Locate the cell with the specified text and output its [X, Y] center coordinate. 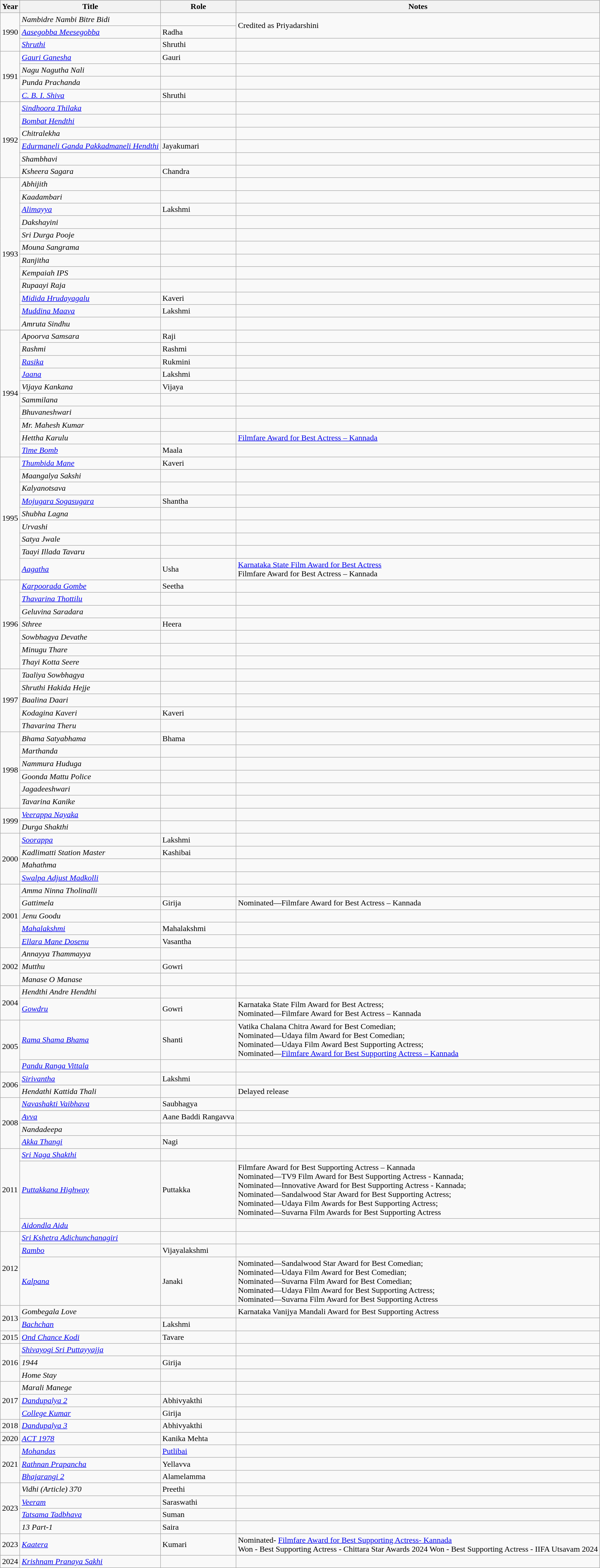
Kempaiah IPS [90, 273]
Karpoorada Gombe [90, 586]
2018 [10, 1426]
1999 [10, 821]
Filmfare Award for Best Actress – Kannada [418, 438]
Tatsama Tadbhava [90, 1515]
Nominated—Filmfare Award for Best Actress – Kannada [418, 903]
Credited as Priyadarshini [418, 26]
2001 [10, 916]
1994 [10, 393]
Sri Naga Shakthi [90, 1155]
Shruthi Hakida Hejje [90, 688]
Taaliya Sowbhagya [90, 675]
Taayi Illada Tavaru [90, 552]
Aagatha [90, 569]
1990 [10, 32]
Sri Durga Pooje [90, 235]
Nambidre Nambi Bitre Bidi [90, 19]
Vijayalakshmi [198, 1250]
Suman [198, 1515]
Thayi Kotta Seere [90, 662]
Rasika [90, 361]
2004 [10, 1003]
Pandu Ranga Vittala [90, 1066]
Amruta Sindhu [90, 323]
Shubha Lagna [90, 514]
Bhajarangi 2 [90, 1476]
Veeram [90, 1502]
Mutthu [90, 966]
13 Part-1 [90, 1527]
Raji [198, 336]
Vijaya Kankana [90, 387]
2024 [10, 1562]
Year [10, 7]
Apoorva Samsara [90, 336]
Nagi [198, 1142]
2005 [10, 1046]
Jaana [90, 374]
Role [198, 7]
Karnataka Vanijya Mandali Award for Best Supporting Actress [418, 1312]
Notes [418, 7]
Bombat Hendthi [90, 121]
Mohandas [90, 1451]
Saraswathi [198, 1502]
Maala [198, 450]
Kaatera [90, 1544]
Tavare [198, 1337]
Kumari [198, 1544]
Kalpana [90, 1281]
Avva [90, 1117]
Aidondla Aidu [90, 1225]
Delayed release [418, 1091]
2011 [10, 1190]
Navashakti Vaibhava [90, 1104]
Annayya Thammayya [90, 954]
2020 [10, 1438]
1944 [90, 1362]
Muddina Maava [90, 311]
Veerappa Nayaka [90, 814]
Puttakkana Highway [90, 1190]
Thumbida Mane [90, 463]
Tavarina Kanike [90, 802]
Chandra [198, 172]
Ellara Mane Dosenu [90, 941]
Shanti [198, 1040]
Janaki [198, 1281]
Vasantha [198, 941]
Seetha [198, 586]
Mr. Mahesh Kumar [90, 425]
Sirivantha [90, 1079]
Heera [198, 624]
Gattimela [90, 903]
Maangalya Sakshi [90, 476]
Shambhavi [90, 159]
Midida Hrudayagalu [90, 298]
Dakshayini [90, 222]
Title [90, 7]
Sowbhagya Devathe [90, 637]
2002 [10, 966]
Goonda Mattu Police [90, 777]
1997 [10, 700]
Radha [198, 32]
Edurmaneli Ganda Pakkadmaneli Hendthi [90, 146]
Shivayogi Sri Puttayyajja [90, 1350]
Manase O Manase [90, 979]
Rupaayi Raja [90, 285]
Jagadeeshwari [90, 789]
C. B. I. Shiva [90, 95]
2006 [10, 1085]
2021 [10, 1464]
Bhuvaneshwari [90, 412]
1992 [10, 140]
Hendathi Kattida Thali [90, 1091]
Gowdru [90, 1009]
Nagu Nagutha Nali [90, 70]
Rukmini [198, 361]
Karnataka State Film Award for Best Actress;Nominated—Filmfare Award for Best Actress – Kannada [418, 1009]
Swalpa Adjust Madkolli [90, 878]
Chitralekha [90, 133]
Mojugara Sogasugara [90, 501]
1998 [10, 770]
Rambo [90, 1250]
Kanika Mehta [198, 1438]
Kashibai [198, 852]
Akka Thangi [90, 1142]
Punda Prachanda [90, 83]
Puttakka [198, 1190]
Home Stay [90, 1375]
Hendthi Andre Hendthi [90, 992]
Sammilana [90, 400]
Marthanda [90, 751]
Kalyanotsava [90, 488]
Dandupalya 3 [90, 1426]
Thavarina Theru [90, 726]
Kaadambari [90, 197]
Aane Baddi Rangavva [198, 1117]
Karnataka State Film Award for Best ActressFilmfare Award for Best Actress – Kannada [418, 569]
1993 [10, 254]
Minugu Thare [90, 650]
Sindhoora Thilaka [90, 108]
Nammura Huduga [90, 764]
2008 [10, 1123]
1991 [10, 76]
Kodagina Kaveri [90, 713]
Marali Manege [90, 1388]
Urvashi [90, 526]
2016 [10, 1362]
Jenu Goodu [90, 916]
Sri Kshetra Adichunchanagiri [90, 1238]
Yellavva [198, 1464]
Saira [198, 1527]
Ksheera Sagara [90, 172]
Nandadeepa [90, 1129]
Alimayya [90, 210]
Saubhagya [198, 1104]
Satya Jwale [90, 539]
2013 [10, 1318]
Bhama Satyabhama [90, 738]
Rama Shama Bhama [90, 1040]
Mahathma [90, 865]
Amma Ninna Tholinalli [90, 890]
Vidhi (Article) 370 [90, 1489]
Rathnan Prapancha [90, 1464]
Aasegobba Meesegobba [90, 32]
Mouna Sangrama [90, 248]
Gombegala Love [90, 1312]
Durga Shakthi [90, 827]
Time Bomb [90, 450]
Baalina Daari [90, 700]
Gauri [198, 57]
Krishnam Pranaya Sakhi [90, 1562]
Alamelamma [198, 1476]
Ond Chance Kodi [90, 1337]
Dandupalya 2 [90, 1400]
Kadlimatti Station Master [90, 852]
Gauri Ganesha [90, 57]
College Kumar [90, 1413]
1996 [10, 624]
2015 [10, 1337]
Vijaya [198, 387]
Sthree [90, 624]
2017 [10, 1400]
Geluvina Saradara [90, 612]
Hettha Karulu [90, 438]
Bhama [198, 738]
Usha [198, 569]
ACT 1978 [90, 1438]
Bachchan [90, 1324]
Ranjitha [90, 260]
Thavarina Thottilu [90, 599]
Soorappa [90, 840]
2012 [10, 1268]
Abhijith [90, 184]
1995 [10, 518]
Shantha [198, 501]
Putlibai [198, 1451]
Jayakumari [198, 146]
2000 [10, 859]
Preethi [198, 1489]
